From the cell containing the given text, extract its center point as [X, Y] coordinate. 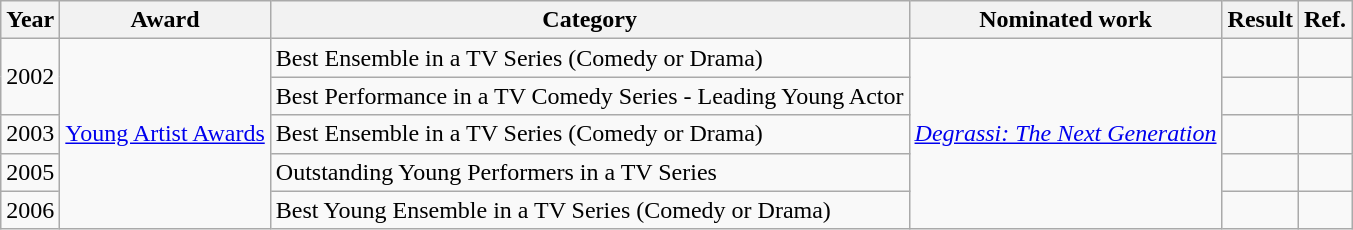
Result [1260, 20]
Best Performance in a TV Comedy Series - Leading Young Actor [590, 96]
2006 [30, 210]
Nominated work [1066, 20]
Degrassi: The Next Generation [1066, 134]
Outstanding Young Performers in a TV Series [590, 172]
Year [30, 20]
Young Artist Awards [165, 134]
Category [590, 20]
Award [165, 20]
2005 [30, 172]
Ref. [1324, 20]
2002 [30, 77]
Best Young Ensemble in a TV Series (Comedy or Drama) [590, 210]
2003 [30, 134]
